Return (X, Y) of the center of cell containing provided text 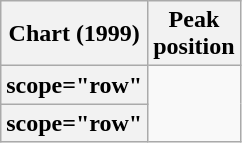
Peakposition (194, 34)
Chart (1999) (74, 34)
